For the text-containing cell, return its midpoint in (X, Y) coordinate format. 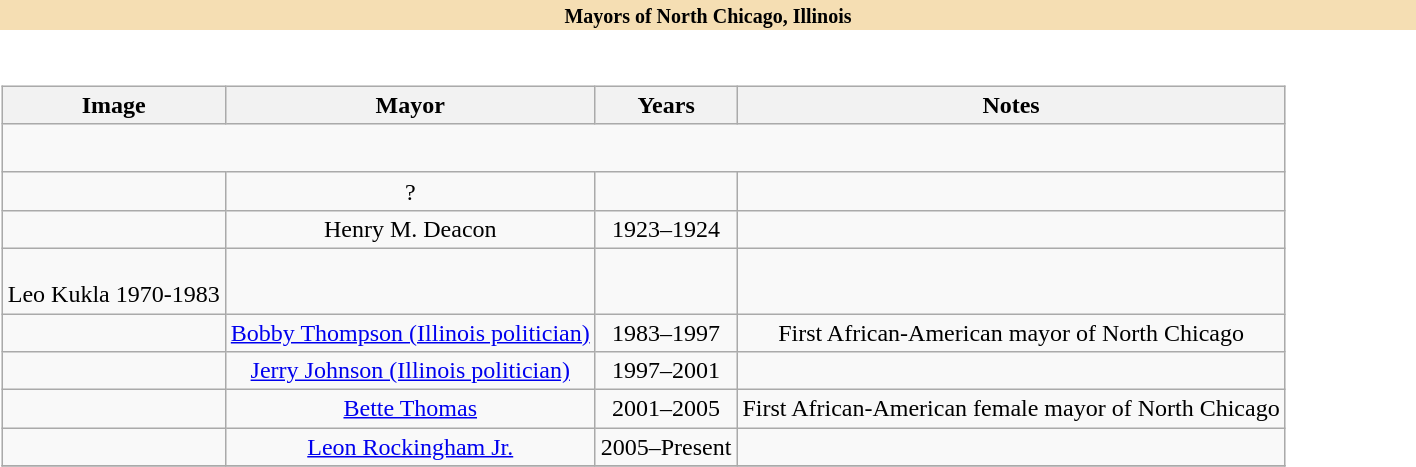
1923–1924 (666, 229)
Notes (1011, 105)
Leo Kukla 1970-1983 (114, 280)
First African-American female mayor of North Chicago (1011, 409)
Bette Thomas (410, 409)
Mayors of North Chicago, Illinois (708, 15)
Years (666, 105)
? (410, 191)
First African-American mayor of North Chicago (1011, 333)
Leon Rockingham Jr. (410, 447)
Jerry Johnson (Illinois politician) (410, 371)
Mayor (410, 105)
2001–2005 (666, 409)
1997–2001 (666, 371)
Henry M. Deacon (410, 229)
2005–Present (666, 447)
Bobby Thompson (Illinois politician) (410, 333)
1983–1997 (666, 333)
Image (114, 105)
